Capture the cell that displays the provided text and extract its [x, y] central coordinate. 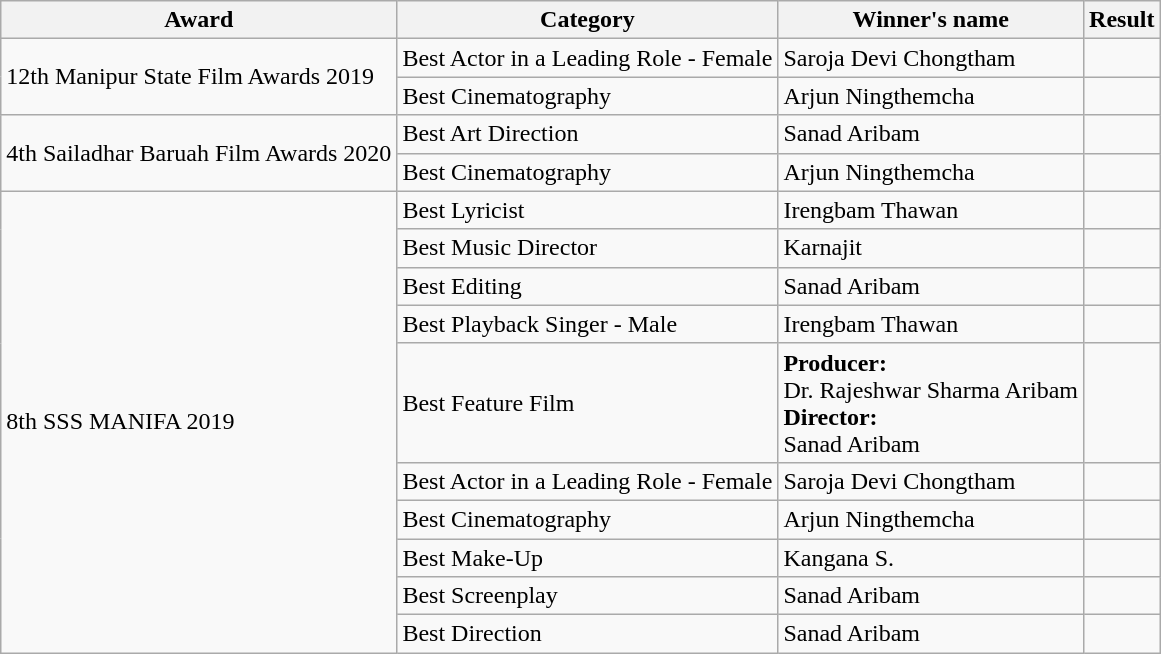
12th Manipur State Film Awards 2019 [199, 77]
Best Screenplay [588, 596]
Best Feature Film [588, 402]
Kangana S. [931, 557]
Winner's name [931, 20]
Producer:Dr. Rajeshwar Sharma AribamDirector:Sanad Aribam [931, 402]
Result [1122, 20]
8th SSS MANIFA 2019 [199, 422]
Best Editing [588, 286]
Karnajit [931, 248]
4th Sailadhar Baruah Film Awards 2020 [199, 153]
Best Lyricist [588, 210]
Best Direction [588, 634]
Best Make-Up [588, 557]
Best Music Director [588, 248]
Category [588, 20]
Best Art Direction [588, 134]
Award [199, 20]
Best Playback Singer - Male [588, 324]
